Locate the cell with the specified text and output its (X, Y) center coordinate. 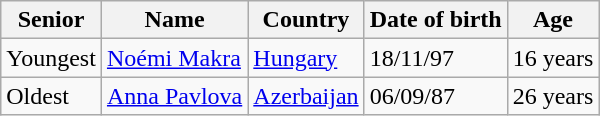
Anna Pavlova (174, 96)
Date of birth (436, 20)
Hungary (306, 58)
16 years (553, 58)
06/09/87 (436, 96)
Name (174, 20)
Azerbaijan (306, 96)
Senior (52, 20)
Youngest (52, 58)
Oldest (52, 96)
Noémi Makra (174, 58)
Age (553, 20)
26 years (553, 96)
18/11/97 (436, 58)
Country (306, 20)
